Extract the [X, Y] coordinate from the center of the cell holding the provided text.  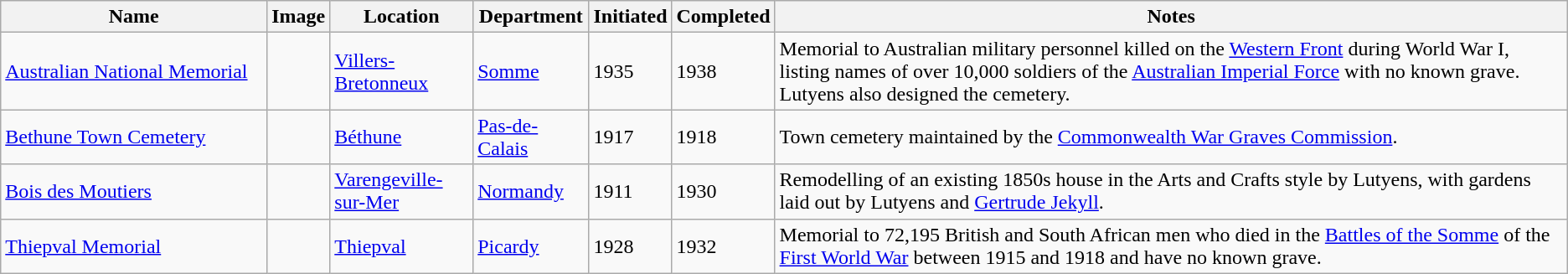
Department [531, 17]
Town cemetery maintained by the Commonwealth War Graves Commission. [1171, 137]
Remodelling of an existing 1850s house in the Arts and Crafts style by Lutyens, with gardens laid out by Lutyens and Gertrude Jekyll. [1171, 191]
Picardy [531, 246]
Image [298, 17]
Normandy [531, 191]
Completed [724, 17]
Initiated [630, 17]
1935 [630, 71]
1930 [724, 191]
Australian National Memorial [134, 71]
1938 [724, 71]
Location [402, 17]
Villers-Bretonneux [402, 71]
Bois des Moutiers [134, 191]
Pas-de-Calais [531, 137]
Bethune Town Cemetery [134, 137]
Varengeville-sur-Mer [402, 191]
1911 [630, 191]
Béthune [402, 137]
1917 [630, 137]
Thiepval [402, 246]
1918 [724, 137]
1932 [724, 246]
Name [134, 17]
1928 [630, 246]
Somme [531, 71]
Notes [1171, 17]
Thiepval Memorial [134, 246]
